From the cell containing the given text, extract its center point as [X, Y] coordinate. 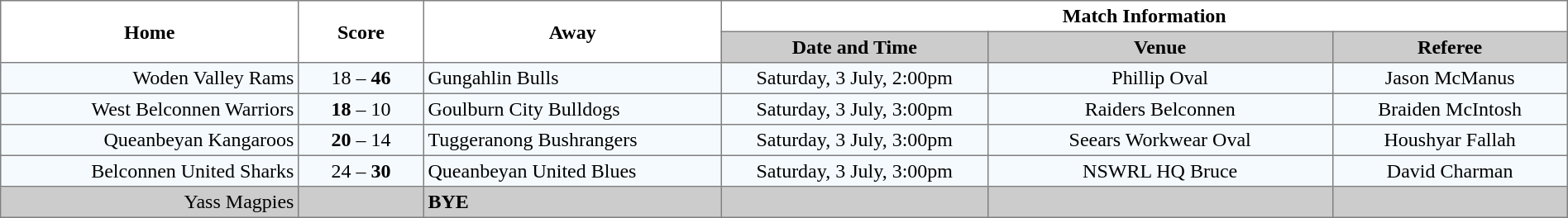
Braiden McIntosh [1450, 109]
Match Information [1145, 17]
Saturday, 3 July, 2:00pm [854, 78]
Venue [1159, 47]
NSWRL HQ Bruce [1159, 171]
Queanbeyan United Blues [572, 171]
Gungahlin Bulls [572, 78]
Raiders Belconnen [1159, 109]
Yass Magpies [150, 202]
Goulburn City Bulldogs [572, 109]
24 – 30 [361, 171]
Seears Workwear Oval [1159, 140]
Referee [1450, 47]
18 – 10 [361, 109]
Date and Time [854, 47]
BYE [572, 202]
Away [572, 31]
David Charman [1450, 171]
Houshyar Fallah [1450, 140]
Belconnen United Sharks [150, 171]
West Belconnen Warriors [150, 109]
18 – 46 [361, 78]
20 – 14 [361, 140]
Score [361, 31]
Home [150, 31]
Woden Valley Rams [150, 78]
Phillip Oval [1159, 78]
Jason McManus [1450, 78]
Queanbeyan Kangaroos [150, 140]
Tuggeranong Bushrangers [572, 140]
